Scan for the cell matching the given text and deliver its (X, Y) coordinate at center. 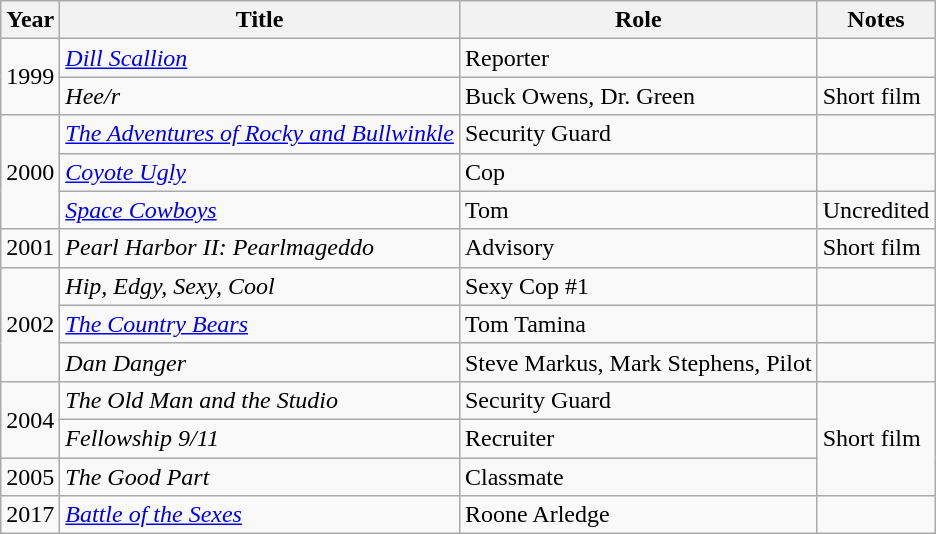
Battle of the Sexes (260, 515)
Tom (638, 210)
Classmate (638, 477)
Tom Tamina (638, 324)
Recruiter (638, 438)
Title (260, 20)
2005 (30, 477)
Coyote Ugly (260, 172)
Advisory (638, 248)
Dan Danger (260, 362)
The Good Part (260, 477)
2004 (30, 419)
2002 (30, 324)
Sexy Cop #1 (638, 286)
2001 (30, 248)
Cop (638, 172)
Pearl Harbor II: Pearlmageddo (260, 248)
The Country Bears (260, 324)
Steve Markus, Mark Stephens, Pilot (638, 362)
Buck Owens, Dr. Green (638, 96)
2000 (30, 172)
Reporter (638, 58)
Space Cowboys (260, 210)
The Adventures of Rocky and Bullwinkle (260, 134)
Notes (876, 20)
Role (638, 20)
Roone Arledge (638, 515)
2017 (30, 515)
Uncredited (876, 210)
The Old Man and the Studio (260, 400)
Hee/r (260, 96)
1999 (30, 77)
Hip, Edgy, Sexy, Cool (260, 286)
Fellowship 9/11 (260, 438)
Dill Scallion (260, 58)
Year (30, 20)
